Identify which cell holds the provided text, then report its [x, y] central coordinate. 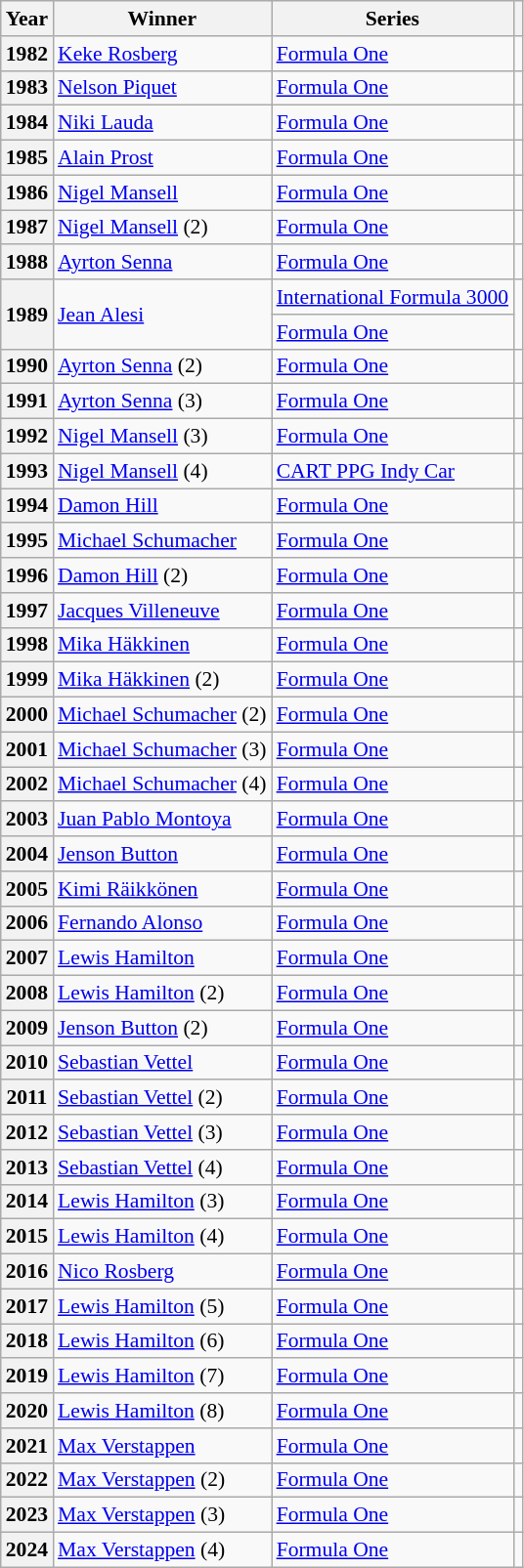
Nigel Mansell (2) [162, 228]
1987 [27, 228]
1998 [27, 645]
1989 [27, 315]
Sebastian Vettel (2) [162, 1098]
1986 [27, 192]
Series [393, 19]
1990 [27, 366]
2010 [27, 1063]
Ayrton Senna (2) [162, 366]
Max Verstappen (4) [162, 1550]
1984 [27, 123]
Kimi Räikkönen [162, 889]
2000 [27, 715]
2016 [27, 1272]
Nigel Mansell [162, 192]
Nico Rosberg [162, 1272]
Winner [162, 19]
1991 [27, 402]
2002 [27, 784]
Juan Pablo Montoya [162, 820]
1995 [27, 541]
1982 [27, 54]
2011 [27, 1098]
Sebastian Vettel (4) [162, 1167]
Max Verstappen [162, 1446]
Nelson Piquet [162, 88]
Michael Schumacher (2) [162, 715]
2022 [27, 1480]
Mika Häkkinen [162, 645]
1997 [27, 611]
Lewis Hamilton (8) [162, 1411]
Lewis Hamilton (5) [162, 1306]
2004 [27, 854]
Ayrton Senna (3) [162, 402]
Niki Lauda [162, 123]
1992 [27, 437]
1983 [27, 88]
Michael Schumacher (4) [162, 784]
2019 [27, 1377]
Damon Hill [162, 506]
1985 [27, 158]
2020 [27, 1411]
Keke Rosberg [162, 54]
2012 [27, 1132]
2024 [27, 1550]
International Formula 3000 [393, 297]
Jean Alesi [162, 315]
1993 [27, 471]
Damon Hill (2) [162, 575]
Sebastian Vettel (3) [162, 1132]
2006 [27, 923]
Ayrton Senna [162, 263]
Lewis Hamilton (7) [162, 1377]
Fernando Alonso [162, 923]
1999 [27, 680]
Lewis Hamilton (3) [162, 1202]
Nigel Mansell (4) [162, 471]
CART PPG Indy Car [393, 471]
Jenson Button (2) [162, 1028]
Lewis Hamilton (6) [162, 1341]
Michael Schumacher (3) [162, 749]
Lewis Hamilton (4) [162, 1237]
1996 [27, 575]
2003 [27, 820]
Jenson Button [162, 854]
2015 [27, 1237]
2009 [27, 1028]
1994 [27, 506]
Alain Prost [162, 158]
2014 [27, 1202]
Year [27, 19]
2008 [27, 994]
Max Verstappen (3) [162, 1515]
2007 [27, 958]
2001 [27, 749]
Nigel Mansell (3) [162, 437]
Lewis Hamilton [162, 958]
Mika Häkkinen (2) [162, 680]
2023 [27, 1515]
2021 [27, 1446]
2018 [27, 1341]
Max Verstappen (2) [162, 1480]
1988 [27, 263]
2005 [27, 889]
Sebastian Vettel [162, 1063]
2017 [27, 1306]
Jacques Villeneuve [162, 611]
Lewis Hamilton (2) [162, 994]
2013 [27, 1167]
Michael Schumacher [162, 541]
